For the text-containing cell, return its midpoint in [X, Y] coordinate format. 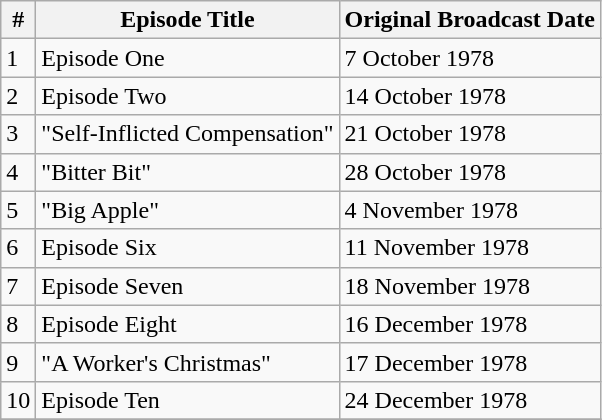
9 [18, 362]
4 [18, 172]
6 [18, 248]
Episode Seven [188, 286]
28 October 1978 [470, 172]
Episode Two [188, 96]
24 December 1978 [470, 400]
10 [18, 400]
Episode Six [188, 248]
"Bitter Bit" [188, 172]
4 November 1978 [470, 210]
18 November 1978 [470, 286]
7 [18, 286]
1 [18, 58]
"Self-Inflicted Compensation" [188, 134]
16 December 1978 [470, 324]
Episode Title [188, 20]
"Big Apple" [188, 210]
7 October 1978 [470, 58]
"A Worker's Christmas" [188, 362]
14 October 1978 [470, 96]
Original Broadcast Date [470, 20]
3 [18, 134]
Episode Eight [188, 324]
5 [18, 210]
# [18, 20]
Episode Ten [188, 400]
21 October 1978 [470, 134]
8 [18, 324]
11 November 1978 [470, 248]
Episode One [188, 58]
2 [18, 96]
17 December 1978 [470, 362]
